Search for the cell housing the specified text and yield its [x, y] center coordinate. 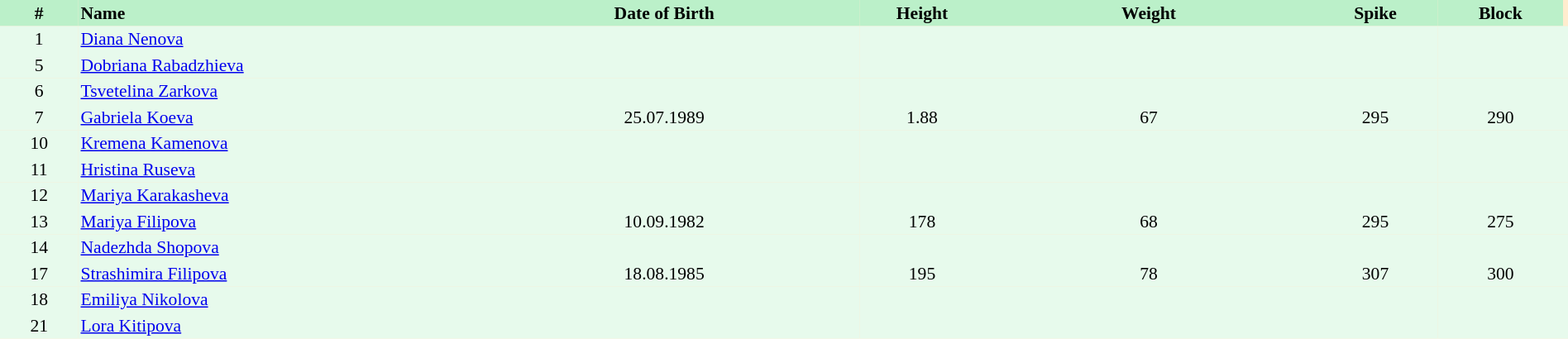
Strashimira Filipova [273, 274]
Diana Nenova [273, 40]
Height [921, 13]
290 [1500, 117]
178 [921, 222]
17 [39, 274]
Emiliya Nikolova [273, 299]
1 [39, 40]
# [39, 13]
307 [1374, 274]
21 [39, 326]
Kremena Kamenova [273, 144]
11 [39, 169]
Mariya Karakasheva [273, 195]
67 [1150, 117]
18.08.1985 [664, 274]
12 [39, 195]
6 [39, 91]
Hristina Ruseva [273, 169]
14 [39, 248]
Gabriela Koeva [273, 117]
300 [1500, 274]
Lora Kitipova [273, 326]
10.09.1982 [664, 222]
Date of Birth [664, 13]
68 [1150, 222]
10 [39, 144]
18 [39, 299]
Weight [1150, 13]
5 [39, 65]
Name [273, 13]
Tsvetelina Zarkova [273, 91]
13 [39, 222]
195 [921, 274]
25.07.1989 [664, 117]
Nadezhda Shopova [273, 248]
275 [1500, 222]
78 [1150, 274]
Spike [1374, 13]
1.88 [921, 117]
Mariya Filipova [273, 222]
Block [1500, 13]
7 [39, 117]
Dobriana Rabadzhieva [273, 65]
